Extract the (X, Y) coordinate from the center of the cell holding the provided text.  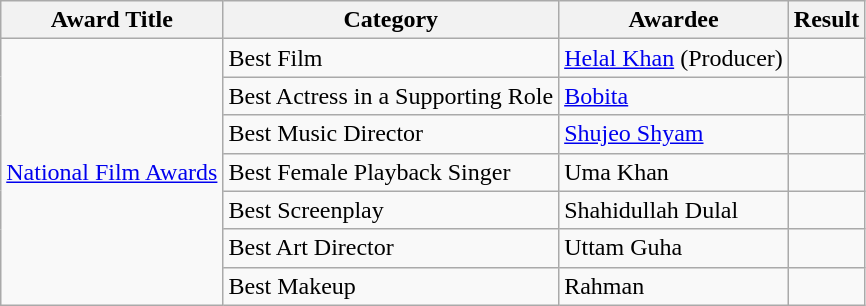
Best Makeup (391, 286)
Shahidullah Dulal (674, 210)
Awardee (674, 20)
Best Art Director (391, 248)
Uma Khan (674, 172)
Bobita (674, 96)
Award Title (112, 20)
Best Female Playback Singer (391, 172)
Uttam Guha (674, 248)
Shujeo Shyam (674, 134)
Best Music Director (391, 134)
Best Film (391, 58)
Rahman (674, 286)
Helal Khan (Producer) (674, 58)
National Film Awards (112, 172)
Category (391, 20)
Best Actress in a Supporting Role (391, 96)
Best Screenplay (391, 210)
Result (826, 20)
